For the text-containing cell, return its midpoint in [X, Y] coordinate format. 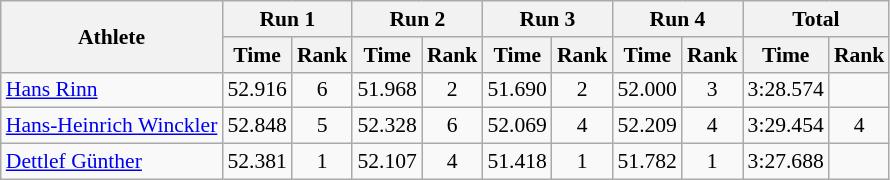
52.069 [516, 126]
Hans Rinn [112, 90]
Run 3 [547, 19]
Hans-Heinrich Winckler [112, 126]
5 [322, 126]
52.209 [646, 126]
51.968 [386, 90]
Dettlef Günther [112, 162]
51.418 [516, 162]
Run 4 [677, 19]
51.690 [516, 90]
52.381 [256, 162]
Total [816, 19]
52.328 [386, 126]
51.782 [646, 162]
Run 2 [417, 19]
Athlete [112, 36]
52.848 [256, 126]
3:27.688 [786, 162]
52.916 [256, 90]
3:28.574 [786, 90]
3 [712, 90]
52.000 [646, 90]
52.107 [386, 162]
Run 1 [287, 19]
3:29.454 [786, 126]
